Identify which cell holds the provided text, then report its [X, Y] central coordinate. 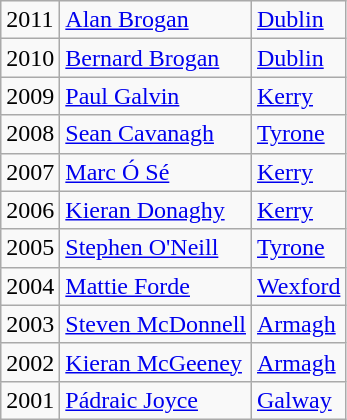
Kieran Donaghy [156, 210]
2004 [30, 286]
Marc Ó Sé [156, 172]
Alan Brogan [156, 20]
2007 [30, 172]
Stephen O'Neill [156, 248]
2003 [30, 324]
Steven McDonnell [156, 324]
Galway [299, 400]
2002 [30, 362]
Kieran McGeeney [156, 362]
2005 [30, 248]
Pádraic Joyce [156, 400]
2001 [30, 400]
2011 [30, 20]
Mattie Forde [156, 286]
2009 [30, 96]
Wexford [299, 286]
Bernard Brogan [156, 58]
Paul Galvin [156, 96]
Sean Cavanagh [156, 134]
2010 [30, 58]
2008 [30, 134]
2006 [30, 210]
